Detect which cell encompasses the target text, then output its (x, y) center coordinate. 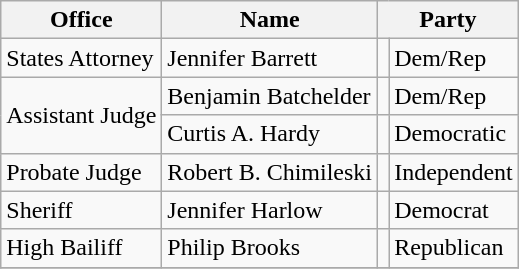
Democratic (454, 134)
Robert B. Chimileski (270, 172)
Office (82, 20)
Jennifer Barrett (270, 58)
Curtis A. Hardy (270, 134)
Party (448, 20)
Democrat (454, 210)
High Bailiff (82, 248)
Philip Brooks (270, 248)
Sheriff (82, 210)
Jennifer Harlow (270, 210)
Probate Judge (82, 172)
Independent (454, 172)
States Attorney (82, 58)
Republican (454, 248)
Assistant Judge (82, 115)
Name (270, 20)
Benjamin Batchelder (270, 96)
